Capture the cell that displays the provided text and extract its (x, y) central coordinate. 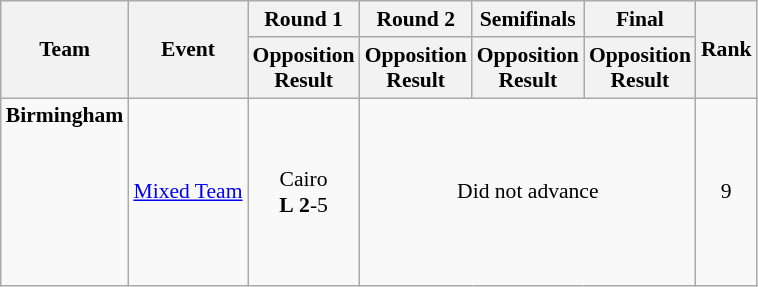
Did not advance (528, 192)
Team (65, 50)
Mixed Team (188, 192)
Round 1 (304, 19)
Round 2 (416, 19)
Cairo L 2-5 (304, 192)
Final (640, 19)
Rank (726, 50)
Event (188, 50)
Semifinals (528, 19)
9 (726, 192)
Birmingham (65, 192)
